Detect which cell encompasses the target text, then output its [x, y] center coordinate. 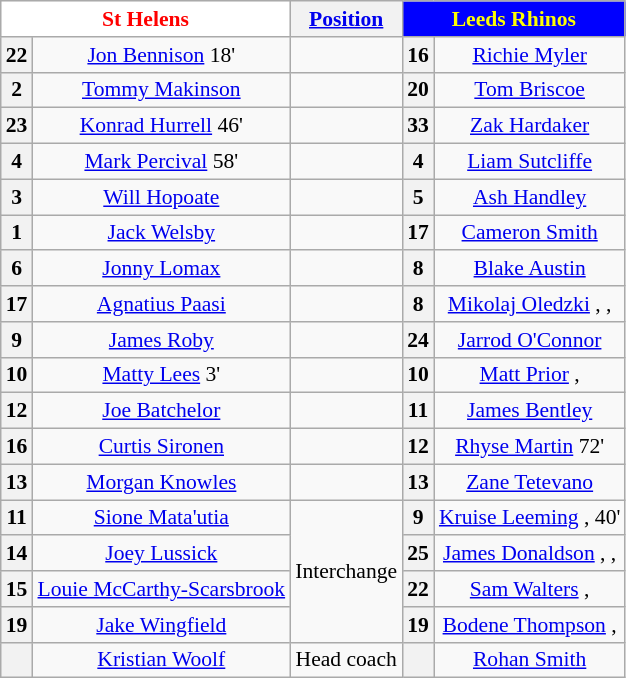
Louie McCarthy-Scarsbrook [161, 589]
Konrad Hurrell 46' [161, 126]
24 [418, 340]
St Helens [146, 19]
Leeds Rhinos [514, 19]
5 [418, 197]
Jake Wingfield [161, 625]
Head coach [346, 660]
33 [418, 126]
Mark Percival 58' [161, 162]
Bodene Thompson , [530, 625]
Jarrod O'Connor [530, 340]
Rhyse Martin 72' [530, 447]
Liam Sutcliffe [530, 162]
Mikolaj Oledzki , , [530, 304]
Matty Lees 3' [161, 375]
15 [17, 589]
23 [17, 126]
Will Hopoate [161, 197]
Blake Austin [530, 269]
Joe Batchelor [161, 411]
Sam Walters , [530, 589]
James Roby [161, 340]
Curtis Sironen [161, 447]
Joey Lussick [161, 554]
Rohan Smith [530, 660]
Agnatius Paasi [161, 304]
6 [17, 269]
25 [418, 554]
14 [17, 554]
Richie Myler [530, 55]
20 [418, 90]
2 [17, 90]
Jon Bennison 18' [161, 55]
Jonny Lomax [161, 269]
Kristian Woolf [161, 660]
Jack Welsby [161, 233]
Matt Prior , [530, 375]
3 [17, 197]
Cameron Smith [530, 233]
Ash Handley [530, 197]
Sione Mata'utia [161, 518]
Morgan Knowles [161, 482]
Tom Briscoe [530, 90]
Tommy Makinson [161, 90]
1 [17, 233]
Position [346, 19]
Kruise Leeming , 40' [530, 518]
Interchange [346, 571]
James Bentley [530, 411]
Zane Tetevano [530, 482]
James Donaldson , , [530, 554]
Zak Hardaker [530, 126]
